Detect which cell encompasses the target text, then output its (x, y) center coordinate. 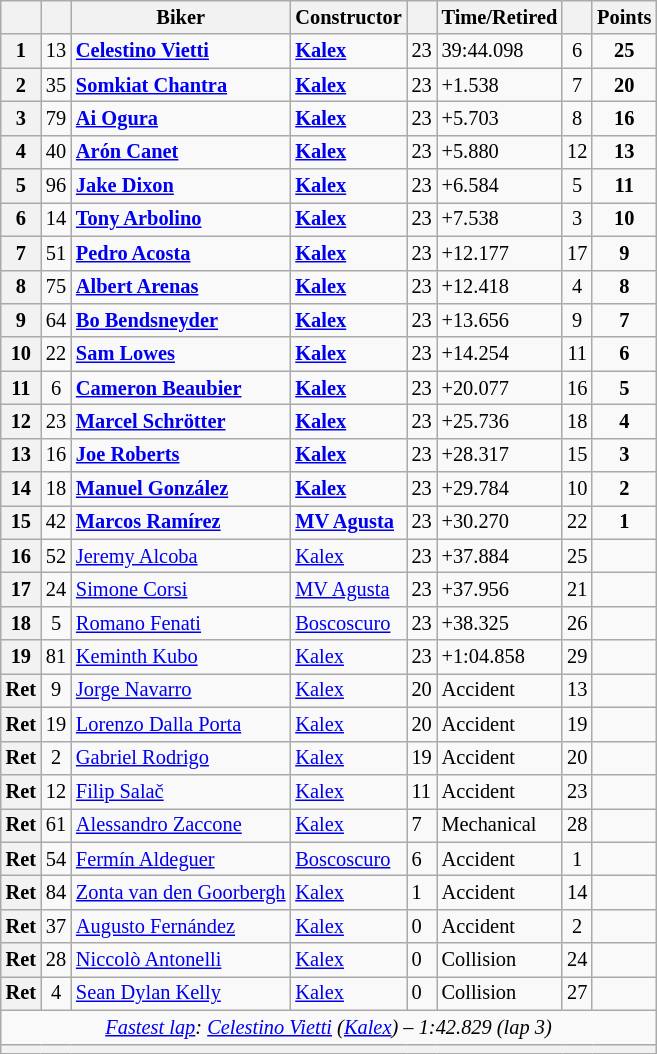
79 (56, 118)
42 (56, 522)
Sam Lowes (180, 354)
Filip Salač (180, 791)
Niccolò Antonelli (180, 960)
+6.584 (500, 186)
+7.538 (500, 219)
Time/Retired (500, 17)
Celestino Vietti (180, 51)
Albert Arenas (180, 287)
Fermín Aldeguer (180, 859)
Gabriel Rodrigo (180, 758)
Pedro Acosta (180, 253)
51 (56, 253)
Jeremy Alcoba (180, 556)
Constructor (348, 17)
Joe Roberts (180, 455)
64 (56, 320)
Augusto Fernández (180, 926)
Points (624, 17)
Jake Dixon (180, 186)
Mechanical (500, 825)
+25.736 (500, 421)
Somkiat Chantra (180, 85)
+1.538 (500, 85)
61 (56, 825)
Romano Fenati (180, 623)
+28.317 (500, 455)
Fastest lap: Celestino Vietti (Kalex) – 1:42.829 (lap 3) (329, 1027)
+12.177 (500, 253)
+1:04.858 (500, 657)
Simone Corsi (180, 589)
+5.703 (500, 118)
Tony Arbolino (180, 219)
+12.418 (500, 287)
+20.077 (500, 388)
Sean Dylan Kelly (180, 993)
Alessandro Zaccone (180, 825)
Biker (180, 17)
75 (56, 287)
35 (56, 85)
84 (56, 892)
+37.956 (500, 589)
+38.325 (500, 623)
29 (577, 657)
+37.884 (500, 556)
Marcel Schrötter (180, 421)
Arón Canet (180, 152)
Bo Bendsneyder (180, 320)
81 (56, 657)
+29.784 (500, 489)
26 (577, 623)
Manuel González (180, 489)
Ai Ogura (180, 118)
52 (56, 556)
54 (56, 859)
+14.254 (500, 354)
+13.656 (500, 320)
Lorenzo Dalla Porta (180, 724)
Jorge Navarro (180, 690)
96 (56, 186)
21 (577, 589)
Cameron Beaubier (180, 388)
37 (56, 926)
Marcos Ramírez (180, 522)
40 (56, 152)
Zonta van den Goorbergh (180, 892)
+30.270 (500, 522)
27 (577, 993)
39:44.098 (500, 51)
Keminth Kubo (180, 657)
+5.880 (500, 152)
